From the cell containing the given text, extract its center point as (x, y) coordinate. 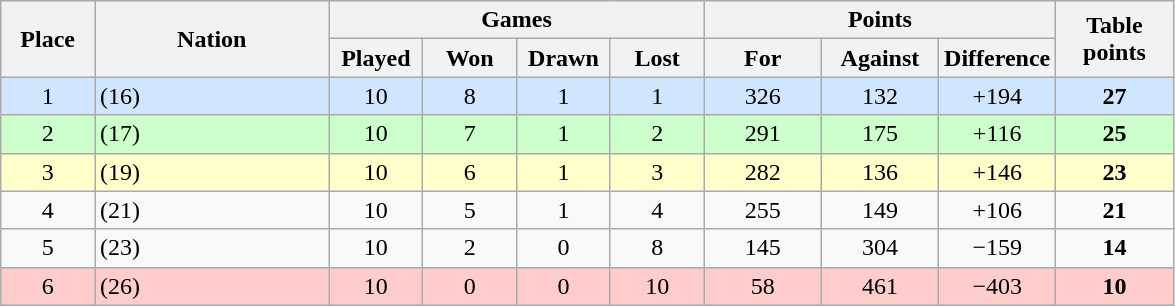
Lost (657, 58)
14 (1114, 248)
255 (762, 210)
Played (376, 58)
7 (470, 134)
291 (762, 134)
+146 (998, 172)
149 (880, 210)
+116 (998, 134)
+106 (998, 210)
461 (880, 286)
58 (762, 286)
(17) (212, 134)
Drawn (564, 58)
175 (880, 134)
Nation (212, 39)
(23) (212, 248)
304 (880, 248)
(21) (212, 210)
23 (1114, 172)
+194 (998, 96)
Games (516, 20)
25 (1114, 134)
(26) (212, 286)
(19) (212, 172)
Against (880, 58)
Place (48, 39)
21 (1114, 210)
−403 (998, 286)
Tablepoints (1114, 39)
132 (880, 96)
Points (880, 20)
Won (470, 58)
145 (762, 248)
282 (762, 172)
For (762, 58)
Difference (998, 58)
−159 (998, 248)
326 (762, 96)
(16) (212, 96)
27 (1114, 96)
136 (880, 172)
